Locate the cell with the specified text and output its [x, y] center coordinate. 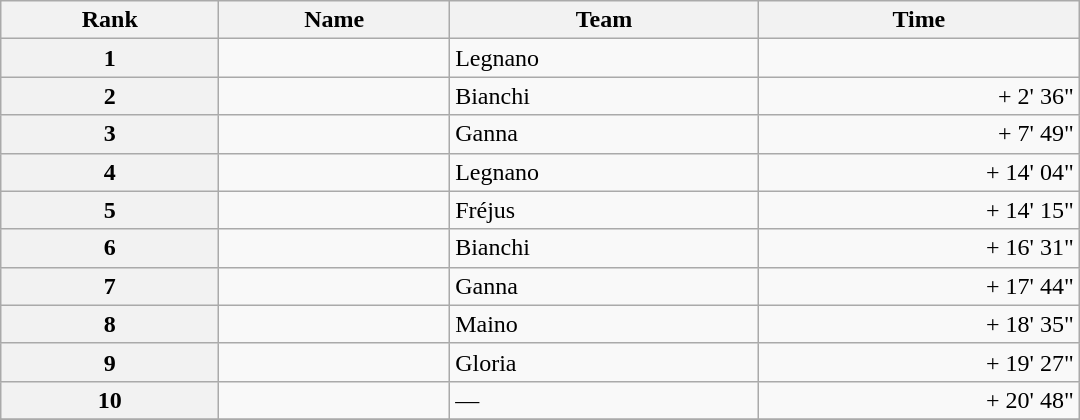
+ 14' 15" [918, 210]
+ 18' 35" [918, 324]
+ 16' 31" [918, 248]
Rank [110, 20]
7 [110, 286]
+ 20' 48" [918, 400]
6 [110, 248]
Name [334, 20]
Fréjus [604, 210]
— [604, 400]
Maino [604, 324]
Time [918, 20]
+ 17' 44" [918, 286]
8 [110, 324]
1 [110, 58]
Team [604, 20]
10 [110, 400]
+ 19' 27" [918, 362]
2 [110, 96]
Gloria [604, 362]
9 [110, 362]
+ 7' 49" [918, 134]
3 [110, 134]
+ 14' 04" [918, 172]
5 [110, 210]
4 [110, 172]
+ 2' 36" [918, 96]
